Return [X, Y] of the center of cell containing provided text 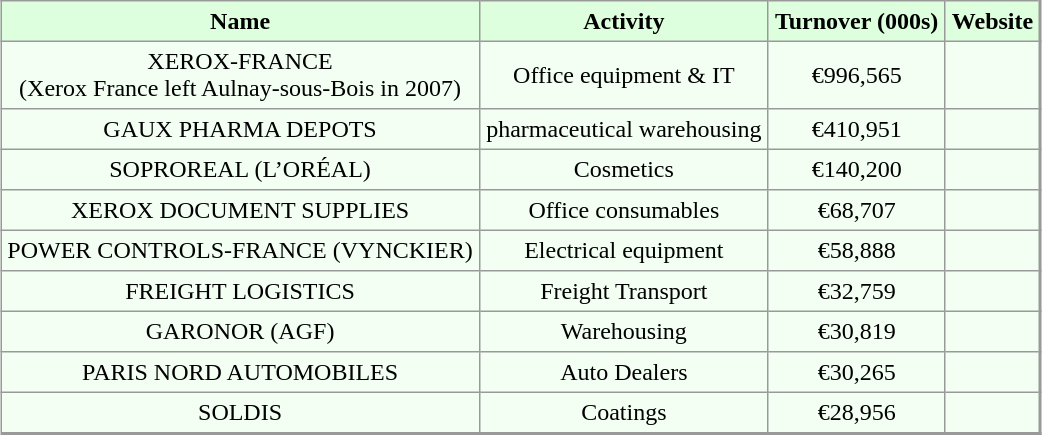
€68,707 [856, 210]
€32,759 [856, 291]
FREIGHT LOGISTICS [240, 291]
XEROX-FRANCE (Xerox France left Aulnay-sous-Bois in 2007) [240, 75]
€410,951 [856, 129]
€58,888 [856, 250]
GARONOR (AGF) [240, 331]
Turnover (000s) [856, 21]
€996,565 [856, 75]
€30,819 [856, 331]
Auto Dealers [624, 372]
SOLDIS [240, 412]
€28,956 [856, 412]
Activity [624, 21]
Office consumables [624, 210]
PARIS NORD AUTOMOBILES [240, 372]
€30,265 [856, 372]
Freight Transport [624, 291]
€140,200 [856, 169]
Name [240, 21]
pharmaceutical warehousing [624, 129]
SOPROREAL (L’ORÉAL) [240, 169]
Website [993, 21]
Office equipment & IT [624, 75]
Warehousing [624, 331]
Cosmetics [624, 169]
XEROX DOCUMENT SUPPLIES [240, 210]
Electrical equipment [624, 250]
Coatings [624, 412]
GAUX PHARMA DEPOTS [240, 129]
POWER CONTROLS-FRANCE (VYNCKIER) [240, 250]
